Identify which cell holds the provided text, then report its (X, Y) central coordinate. 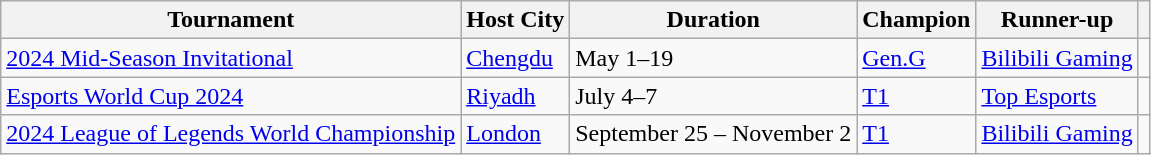
Riyadh (516, 96)
Champion (916, 20)
2024 Mid-Season Invitational (231, 58)
Tournament (231, 20)
Host City (516, 20)
Runner-up (1057, 20)
Gen.G (916, 58)
London (516, 134)
May 1–19 (714, 58)
Esports World Cup 2024 (231, 96)
Duration (714, 20)
July 4–7 (714, 96)
Top Esports (1057, 96)
Chengdu (516, 58)
September 25 – November 2 (714, 134)
2024 League of Legends World Championship (231, 134)
